For the text-containing cell, return its midpoint in [X, Y] coordinate format. 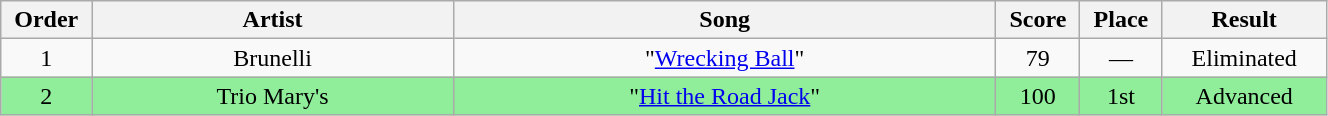
Brunelli [273, 58]
100 [1038, 96]
Advanced [1244, 96]
Trio Mary's [273, 96]
"Wrecking Ball" [724, 58]
79 [1038, 58]
Result [1244, 20]
Score [1038, 20]
Artist [273, 20]
— [1121, 58]
1 [46, 58]
Eliminated [1244, 58]
Place [1121, 20]
2 [46, 96]
Order [46, 20]
Song [724, 20]
"Hit the Road Jack" [724, 96]
1st [1121, 96]
